Identify which cell holds the provided text, then report its (X, Y) central coordinate. 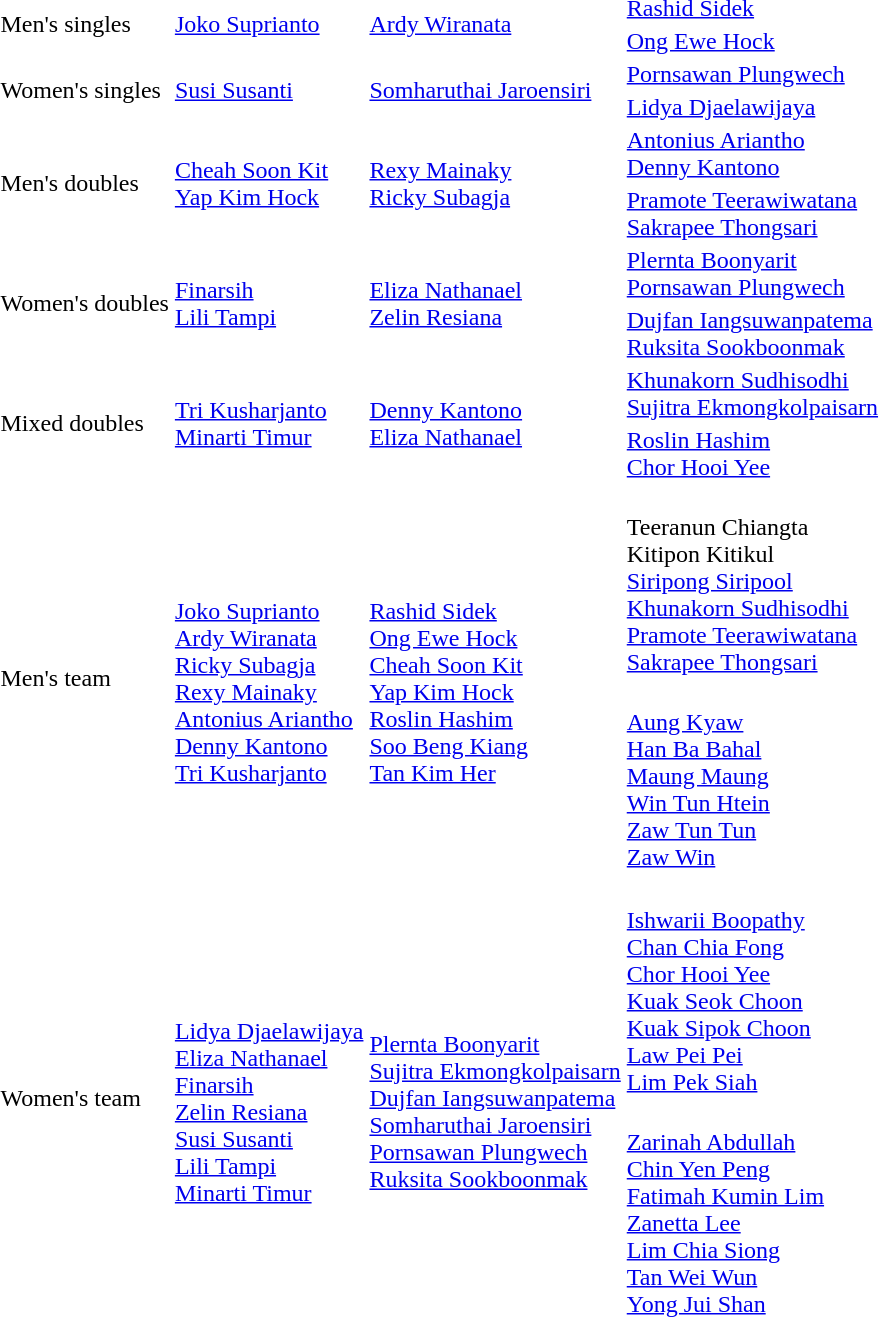
Antonius Ariantho Denny Kantono (752, 154)
Cheah Soon Kit Yap Kim Hock (269, 184)
Roslin Hashim Chor Hooi Yee (752, 454)
Denny Kantono Eliza Nathanael (495, 424)
Aung KyawHan Ba BahalMaung MaungWin Tun HteinZaw Tun TunZaw Win (752, 776)
Pramote Teerawiwatana Sakrapee Thongsari (752, 214)
Ong Ewe Hock (752, 41)
Khunakorn Sudhisodhi Sujitra Ekmongkolpaisarn (752, 394)
Pornsawan Plungwech (752, 74)
Plernta Boonyarit Pornsawan Plungwech (752, 274)
Somharuthai Jaroensiri (495, 90)
Teeranun ChiangtaKitipon KitikulSiripong SiripoolKhunakorn SudhisodhiPramote TeerawiwatanaSakrapee Thongsari (752, 581)
Finarsih Lili Tampi (269, 304)
Rexy Mainaky Ricky Subagja (495, 184)
Lidya Djaelawijaya (752, 107)
Rashid SidekOng Ewe HockCheah Soon KitYap Kim HockRoslin HashimSoo Beng KiangTan Kim Her (495, 678)
Susi Susanti (269, 90)
Tri Kusharjanto Minarti Timur (269, 424)
Dujfan Iangsuwanpatema Ruksita Sookboonmak (752, 334)
Joko SupriantoArdy WiranataRicky SubagjaRexy MainakyAntonius ArianthoDenny KantonoTri Kusharjanto (269, 678)
Eliza Nathanael Zelin Resiana (495, 304)
Ishwarii BoopathyChan Chia FongChor Hooi YeeKuak Seok ChoonKuak Sipok ChoonLaw Pei PeiLim Pek Siah (752, 988)
